Identify which cell holds the provided text, then report its [x, y] central coordinate. 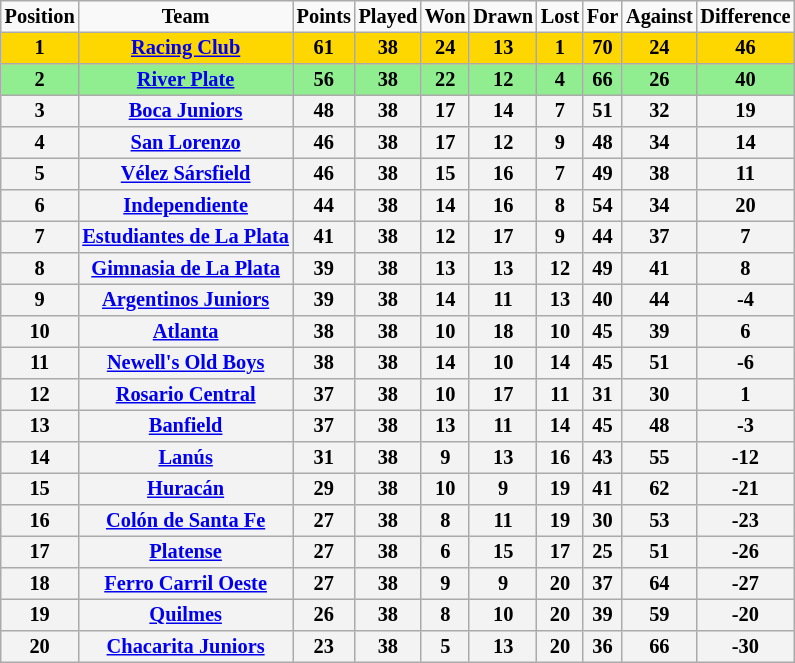
Platense [185, 552]
62 [659, 489]
Vélez Sársfield [185, 174]
San Lorenzo [185, 143]
Quilmes [185, 615]
-20 [746, 615]
59 [659, 615]
Drawn [503, 17]
23 [324, 647]
29 [324, 489]
For [602, 17]
36 [602, 647]
Won [445, 17]
Newell's Old Boys [185, 363]
Colón de Santa Fe [185, 521]
-26 [746, 552]
Played [388, 17]
River Plate [185, 80]
61 [324, 48]
-3 [746, 426]
-4 [746, 300]
Racing Club [185, 48]
-12 [746, 458]
Independiente [185, 206]
Banfield [185, 426]
64 [659, 584]
Rosario Central [185, 395]
22 [445, 80]
-6 [746, 363]
56 [324, 80]
Lanús [185, 458]
Against [659, 17]
Position [40, 17]
Lost [560, 17]
-21 [746, 489]
55 [659, 458]
Points [324, 17]
-27 [746, 584]
Chacarita Juniors [185, 647]
2 [40, 80]
-23 [746, 521]
70 [602, 48]
Difference [746, 17]
Boca Juniors [185, 111]
Huracán [185, 489]
3 [40, 111]
25 [602, 552]
Team [185, 17]
53 [659, 521]
Ferro Carril Oeste [185, 584]
Argentinos Juniors [185, 300]
Atlanta [185, 332]
32 [659, 111]
Gimnasia de La Plata [185, 269]
54 [602, 206]
-30 [746, 647]
43 [602, 458]
Estudiantes de La Plata [185, 237]
